For the text-containing cell, return its midpoint in (X, Y) coordinate format. 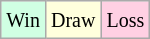
Loss (126, 20)
Win (24, 20)
Draw (72, 20)
